Locate the cell with the specified text and output its (x, y) center coordinate. 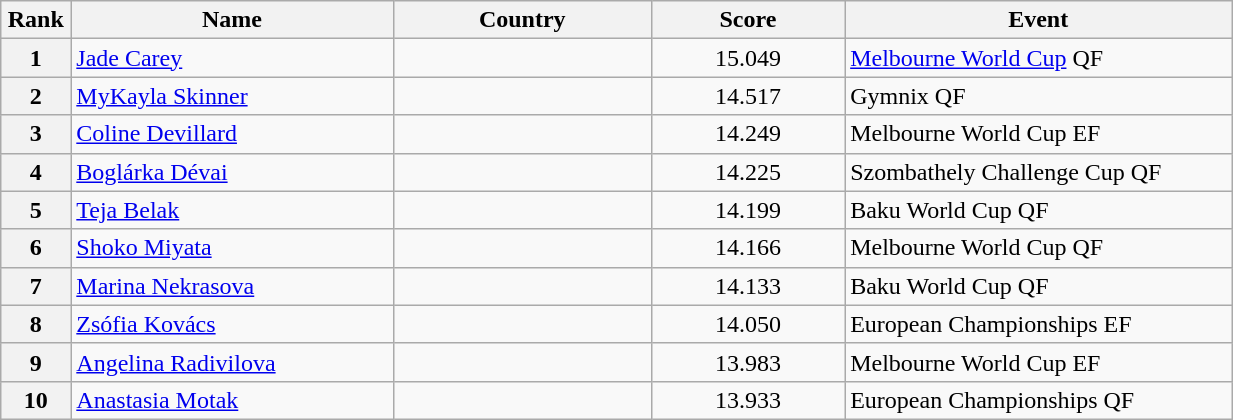
MyKayla Skinner (232, 96)
Country (522, 20)
Rank (36, 20)
Boglárka Dévai (232, 172)
Zsófia Kovács (232, 324)
Name (232, 20)
Event (1038, 20)
European Championships QF (1038, 400)
European Championships EF (1038, 324)
3 (36, 134)
14.249 (748, 134)
14.050 (748, 324)
Score (748, 20)
14.166 (748, 248)
4 (36, 172)
Anastasia Motak (232, 400)
1 (36, 58)
Marina Nekrasova (232, 286)
14.199 (748, 210)
Shoko Miyata (232, 248)
13.933 (748, 400)
Angelina Radivilova (232, 362)
14.517 (748, 96)
Gymnix QF (1038, 96)
Teja Belak (232, 210)
14.225 (748, 172)
15.049 (748, 58)
8 (36, 324)
7 (36, 286)
9 (36, 362)
Szombathely Challenge Cup QF (1038, 172)
Coline Devillard (232, 134)
2 (36, 96)
10 (36, 400)
5 (36, 210)
14.133 (748, 286)
13.983 (748, 362)
Jade Carey (232, 58)
6 (36, 248)
